Return [X, Y] of the center of cell containing provided text 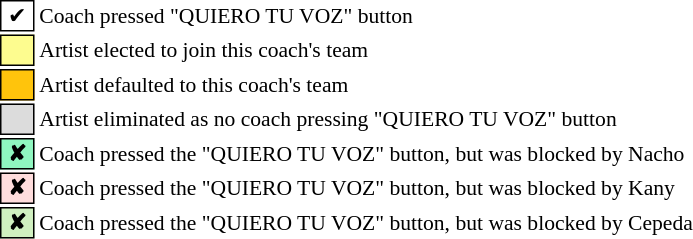
✔ [18, 16]
